Identify which cell holds the provided text, then report its [X, Y] central coordinate. 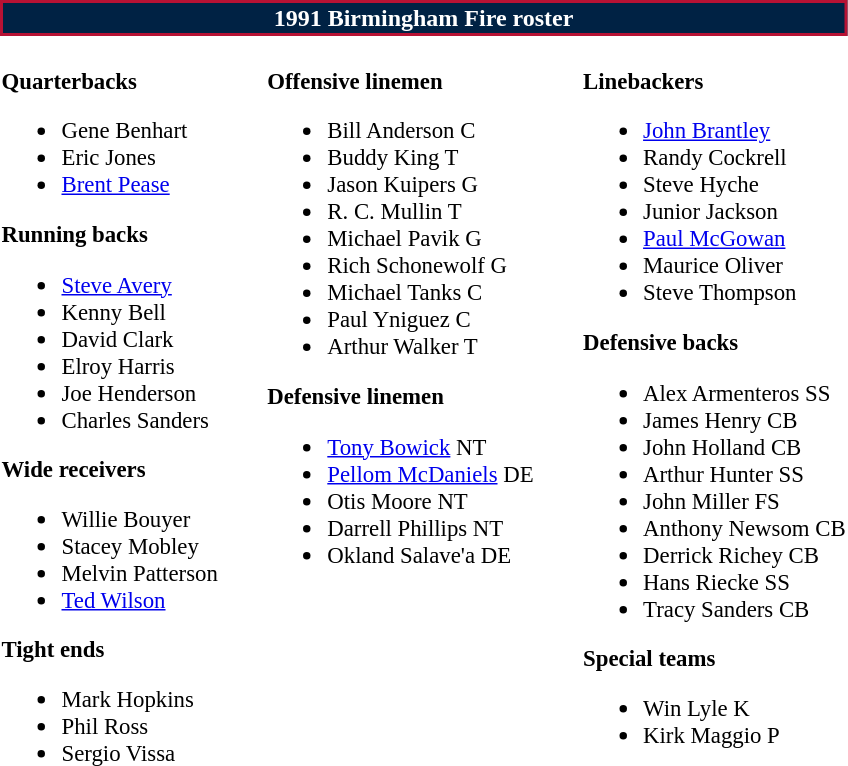
1991 Birmingham Fire roster [424, 18]
